Return the (x, y) coordinate for the center point of the cell that contains the specified text.  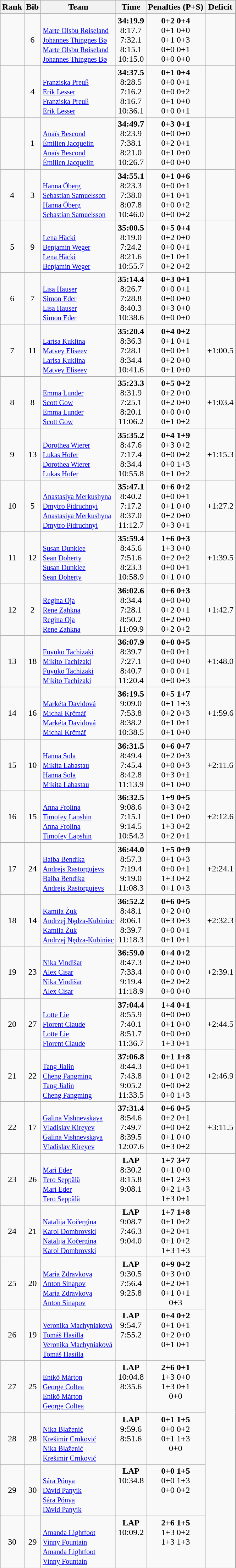
+1:03.4 (220, 402)
34:55.18:23.37:38.08:07.810:46.0 (131, 195)
Team (78, 7)
0+2 0+40+1 0+00+1 0+30+0 0+10+0 0+0 (175, 40)
Lena HäckiBenjamin WegerLena HäckiBenjamin Weger (78, 247)
36:59.08:47.37:33.49:19.411:18.9 (131, 972)
0+6 0+50+2 0+00+3 0+30+0 0+10+1 0+1 (175, 920)
0+1 1+50+0 0+20+1 1+30+0 (175, 1438)
Maria ZdravkovaAnton SinapovMaria ZdravkovaAnton Sinapov (78, 1283)
Bib (33, 7)
Nika VindišarAlex CisarNika VindišarAlex Cisar (78, 972)
Amanda LightfootVinny FountainAmanda LightfootVinny Fountain (78, 1542)
2+6 0+11+3 0+01+3 0+10+0 (175, 1386)
LAP10:04.88:35.6 (131, 1386)
Natalija KočerginaKarol DombrovskiNatalija KočerginaKarol Dombrovski (78, 1231)
0+3 0+10+0 0+10+0 0+00+3 0+00+0 0+0 (175, 299)
36:31.58:49.47:45.48:42.811:13.9 (131, 765)
2+6 1+51+3 0+21+3 1+3 (175, 1542)
Galina VishnevskayaVladislav KireyevGalina VishnevskayaVladislav Kireyev (78, 1127)
36:02.68:34.47:28.18:50.211:09.9 (131, 610)
37:06.88:44.37:43.89:05.211:33.5 (131, 1076)
1+6 0+31+3 0+00+2 0+20+0 0+10+1 0+0 (175, 558)
LAP9:54.77:55.2 (131, 1335)
35:20.48:36.37:28.18:34.410:41.6 (131, 350)
1+7 3+70+1 0+00+1 2+30+2 1+31+3 0+1 (175, 1179)
0+5 0+20+2 0+00+2 0+00+0 0+00+1 0+2 (175, 402)
34:19.98:17.77:32.18:15.110:15.0 (131, 40)
0+1 0+40+0 0+10+0 0+20+1 0+00+0 0+1 (175, 92)
+1:48.0 (220, 661)
0+0 0+50+0 0+10+0 0+00+0 0+10+0 0+3 (175, 661)
35:14.48:26.77:28.88:40.310:38.6 (131, 299)
LAP9:59.68:51.6 (131, 1438)
0+3 0+10+0 0+00+2 0+10+1 0+00+0 0+0 (175, 143)
Larisa KuklinaMatvey EliseevLarisa KuklinaMatvey Eliseev (78, 350)
Veronika MachyniakováTomáš HasillaVeronika MachyniakováTomáš Hasilla (78, 1335)
Lotte LieFlorent ClaudeLotte LieFlorent Claude (78, 1024)
Nika BlaženićKrešimir CrnkovićNika BlaženićKrešimir Crnković (78, 1438)
Dorothea WiererLukas HoferDorothea WiererLukas Hofer (78, 454)
Emma LunderScott GowEmma LunderScott Gow (78, 402)
0+1 1+80+0 0+10+1 0+20+0 0+20+0 1+3 (175, 1076)
+2:32.3 (220, 920)
+3:11.5 (220, 1127)
36:44.08:57.37:19.49:19.011:08.3 (131, 869)
Rank (12, 7)
Susan DunkleeSean DohertySusan DunkleeSean Doherty (78, 558)
Sára PónyaDávid PanyikSára PónyaDávid Panyik (78, 1490)
Lisa HauserSimon EderLisa HauserSimon Eder (78, 299)
1+7 1+80+1 0+20+2 0+10+1 0+21+3 1+3 (175, 1231)
LAP9:30.57:56.49:25.8 (131, 1283)
Mari EderTero SeppäläMari EderTero Seppälä (78, 1179)
+2:39.1 (220, 972)
+2:11.6 (220, 765)
Markéta DavidováMichal KrčmářMarkéta DavidováMichal Krčmář (78, 713)
2 (33, 610)
Enikő MártonGeorge ColteaEnikő MártonGeorge Coltea (78, 1386)
Baiba BendikaAndrejs RastorgujevsBaiba BendikaAndrejs Rastorgujevs (78, 869)
0+6 0+70+2 0+30+0 0+30+3 0+10+1 0+0 (175, 765)
36:32.59:08.67:15.19:14.510:54.3 (131, 817)
35:35.28:47.67:17.48:34.410:55.8 (131, 454)
+1:39.5 (220, 558)
+1:59.6 (220, 713)
36:07.98:39.77:27.18:40.711:20.4 (131, 661)
+1:42.7 (220, 610)
1+9 0+50+3 0+20+1 0+01+3 0+20+2 0+1 (175, 817)
+2:46.9 (220, 1076)
35:59.48:45.67:51.68:23.310:58.9 (131, 558)
3 (33, 195)
Anastasiya MerkushynaDmytro PidruchnyiAnastasiya MerkushynaDmytro Pidruchnyi (78, 506)
36:52.28:48.18:06.18:39.711:18.3 (131, 920)
0+4 0+20+1 0+10+0 0+10+2 0+00+1 0+0 (175, 350)
Marte Olsbu RøiselandJohannes Thingnes BøMarte Olsbu RøiselandJohannes Thingnes Bø (78, 40)
34:49.78:23.97:38.18:21.010:26.7 (131, 143)
Hanna SolaMikita LabastauHanna SolaMikita Labastau (78, 765)
+1:15.3 (220, 454)
0+6 0+50+2 0+10+0 0+20+1 0+00+3 0+2 (175, 1127)
36:19.59:09.07:53.88:38.210:38.5 (131, 713)
Regina OjaRene ZahknaRegina OjaRene Zahkna (78, 610)
1+4 0+10+0 0+00+1 0+00+0 0+01+3 0+1 (175, 1024)
Hanna ÖbergSebastian SamuelssonHanna ÖbergSebastian Samuelsson (78, 195)
0+1 0+60+0 0+10+1 0+10+0 0+20+0 0+2 (175, 195)
Tang JialinCheng FangmingTang JialinCheng Fangming (78, 1076)
+2:44.5 (220, 1024)
0+4 0+20+2 0+00+0 0+00+2 0+20+0 0+0 (175, 972)
Anaïs BescondÉmilien JacquelinAnaïs BescondÉmilien Jacquelin (78, 143)
37:04.48:55.97:40.18:51.711:36.7 (131, 1024)
LAP10:34.8 (131, 1490)
0+9 0+20+3 0+00+2 0+10+1 0+10+3 (175, 1283)
0+4 1+90+3 0+20+0 0+20+0 1+30+1 0+2 (175, 454)
+1:00.5 (220, 350)
Time (131, 7)
+2:12.6 (220, 817)
Fuyuko TachizakiMikito TachizakiFuyuko TachizakiMikito Tachizaki (78, 661)
0+4 0+20+1 0+10+2 0+00+1 0+1 (175, 1335)
34:37.58:28.57:16.28:16.710:36.1 (131, 92)
35:00.58:19.07:24.28:21.610:55.7 (131, 247)
0+5 1+70+1 1+30+2 0+30+1 0+10+1 0+0 (175, 713)
1 (33, 143)
+1:27.2 (220, 506)
Kamila ŻukAndrzej Nędza-KubiniecKamila ŻukAndrzej Nędza-Kubiniec (78, 920)
LAP10:09.2 (131, 1542)
35:47.18:40.27:17.28:37.011:12.7 (131, 506)
1+5 0+90+1 0+30+0 0+11+3 0+20+1 0+3 (175, 869)
Deficit (220, 7)
0+6 0+30+0 0+00+2 0+10+2 0+00+2 0+2 (175, 610)
Anna FrolinaTimofey LapshinAnna FrolinaTimofey Lapshin (78, 817)
0+6 0+20+0 0+10+1 0+00+2 0+00+3 0+1 (175, 506)
+2:24.1 (220, 869)
35:23.38:31.97:25.18:20.111:06.2 (131, 402)
0+0 1+50+0 1+30+0 0+2 (175, 1490)
LAP9:08.77:46.39:04.0 (131, 1231)
37:31.48:54.67:49.78:39.512:07.6 (131, 1127)
Penalties (P+S) (175, 7)
LAP8:30.28:15.89:08.1 (131, 1179)
0+5 0+40+2 0+00+0 0+10+1 0+10+2 0+2 (175, 247)
Franziska PreußErik LesserFranziska PreußErik Lesser (78, 92)
